Capture the cell that displays the provided text and extract its [X, Y] central coordinate. 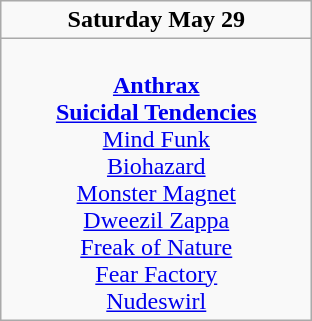
Anthrax Suicidal Tendencies Mind Funk Biohazard Monster Magnet Dweezil Zappa Freak of Nature Fear Factory Nudeswirl [156, 180]
Saturday May 29 [156, 20]
